Output the [x, y] coordinate of the center of the cell containing the given text.  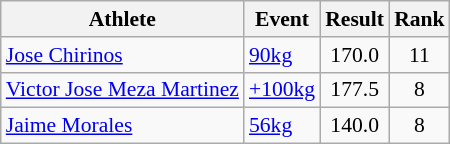
Result [354, 19]
90kg [282, 55]
+100kg [282, 90]
Jaime Morales [122, 126]
Event [282, 19]
Victor Jose Meza Martinez [122, 90]
Rank [420, 19]
11 [420, 55]
177.5 [354, 90]
Jose Chirinos [122, 55]
Athlete [122, 19]
140.0 [354, 126]
170.0 [354, 55]
56kg [282, 126]
